Find where the given text appears and provide that cell's center as [X, Y] coordinate. 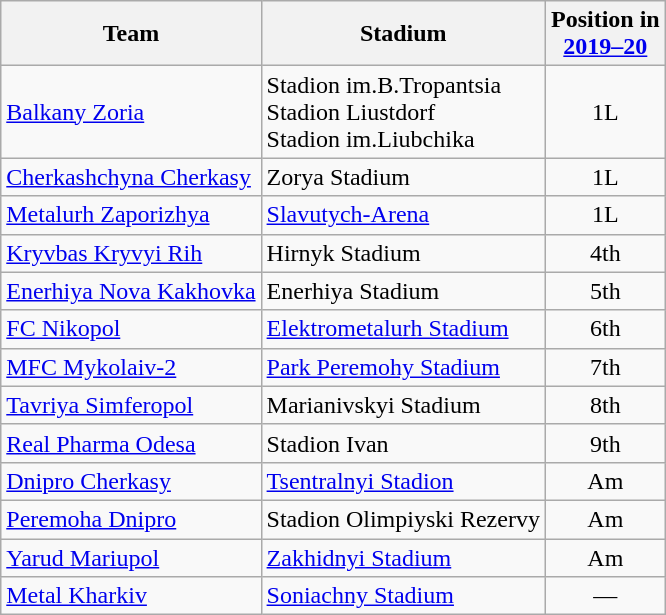
Kryvbas Kryvyi Rih [131, 253]
— [605, 596]
Balkany Zoria [131, 112]
Enerhiya Stadium [403, 291]
Park Peremohy Stadium [403, 367]
Stadion Ivan [403, 443]
4th [605, 253]
8th [605, 405]
Position in2019–20 [605, 34]
Slavutych-Arena [403, 215]
Stadion Olimpiyski Rezervy [403, 519]
Metal Kharkiv [131, 596]
MFC Mykolaiv-2 [131, 367]
Marianivskyi Stadium [403, 405]
Stadium [403, 34]
Real Pharma Odesa [131, 443]
Tavriya Simferopol [131, 405]
Peremoha Dnipro [131, 519]
6th [605, 329]
Yarud Mariupol [131, 557]
Team [131, 34]
7th [605, 367]
Zakhidnyi Stadium [403, 557]
Elektrometalurh Stadium [403, 329]
Stadion im.B.TropantsiaStadion LiustdorfStadion im.Liubchika [403, 112]
Soniachny Stadium [403, 596]
FC Nikopol [131, 329]
Cherkashchyna Cherkasy [131, 177]
Zorya Stadium [403, 177]
Metalurh Zaporizhya [131, 215]
Tsentralnyi Stadion [403, 481]
9th [605, 443]
Hirnyk Stadium [403, 253]
Dnipro Cherkasy [131, 481]
Enerhiya Nova Kakhovka [131, 291]
5th [605, 291]
